Extract the (X, Y) coordinate from the center of the cell holding the provided text.  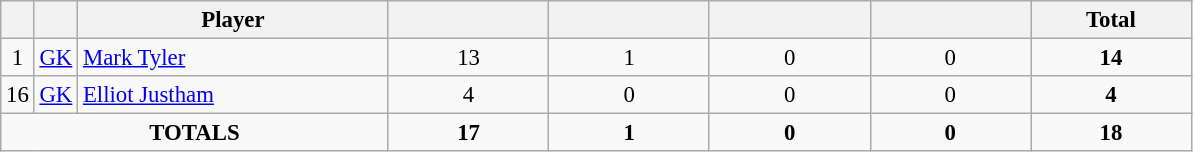
13 (468, 58)
17 (468, 133)
TOTALS (194, 133)
16 (18, 95)
Total (1112, 20)
18 (1112, 133)
Mark Tyler (234, 58)
14 (1112, 58)
Player (234, 20)
Elliot Justham (234, 95)
